Search for the cell housing the specified text and yield its [x, y] center coordinate. 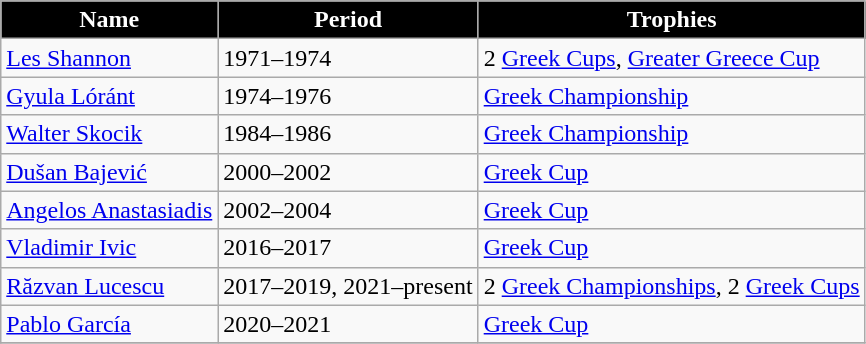
2000–2002 [348, 172]
1974–1976 [348, 96]
2002–2004 [348, 210]
Dušan Bajević [110, 172]
Vladimir Ivic [110, 248]
Angelos Anastasiadis [110, 210]
Name [110, 20]
Pablo García [110, 324]
Răzvan Lucescu [110, 286]
1971–1974 [348, 58]
2016–2017 [348, 248]
2020–2021 [348, 324]
Gyula Lóránt [110, 96]
Walter Skocik [110, 134]
2 Greek Championships, 2 Greek Cups [672, 286]
1984–1986 [348, 134]
2017–2019, 2021–present [348, 286]
2 Greek Cups, Greater Greece Cup [672, 58]
Period [348, 20]
Trophies [672, 20]
Les Shannon [110, 58]
